Pinpoint the cell where the given text exists, returning its (X, Y) midpoint coordinate. 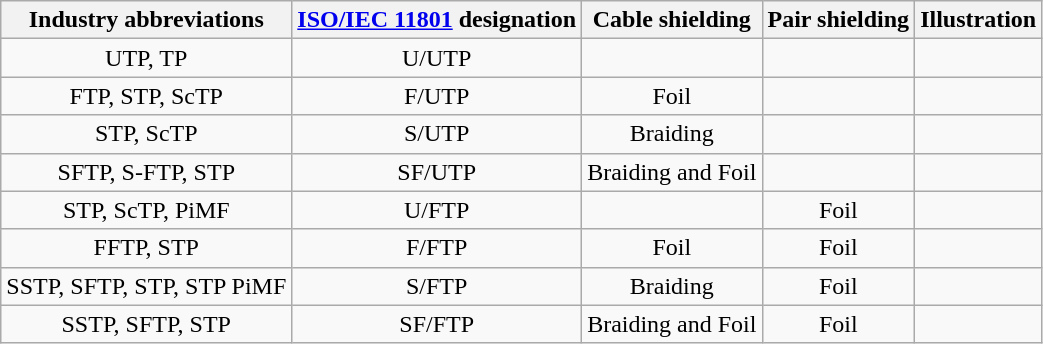
SF/UTP (437, 172)
SFTP, S-FTP, STP (146, 172)
Illustration (978, 20)
Pair shielding (838, 20)
UTP, TP (146, 58)
Cable shielding (672, 20)
STP, ScTP (146, 134)
U/FTP (437, 210)
STP, ScTP, PiMF (146, 210)
F/UTP (437, 96)
S/UTP (437, 134)
FTP, STP, ScTP (146, 96)
SSTP, SFTP, STP (146, 324)
Industry abbreviations (146, 20)
U/UTP (437, 58)
SSTP, SFTP, STP, STP PiMF (146, 286)
ISO/IEC 11801 designation (437, 20)
F/FTP (437, 248)
FFTP, STP (146, 248)
SF/FTP (437, 324)
S/FTP (437, 286)
